Return the (X, Y) coordinate for the center point of the cell that contains the specified text.  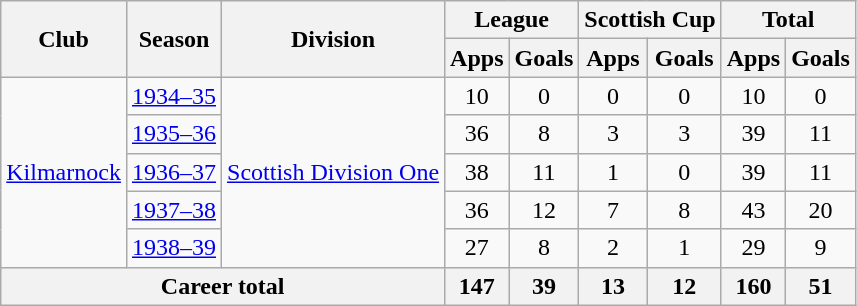
38 (477, 172)
Scottish Division One (334, 172)
1934–35 (174, 96)
20 (821, 210)
Career total (223, 286)
7 (613, 210)
147 (477, 286)
League (512, 20)
43 (753, 210)
1935–36 (174, 134)
Club (64, 39)
9 (821, 248)
Scottish Cup (650, 20)
160 (753, 286)
1936–37 (174, 172)
Division (334, 39)
Total (788, 20)
2 (613, 248)
1938–39 (174, 248)
13 (613, 286)
27 (477, 248)
51 (821, 286)
1937–38 (174, 210)
29 (753, 248)
Kilmarnock (64, 172)
Season (174, 39)
